Scan for the cell matching the given text and deliver its (X, Y) coordinate at center. 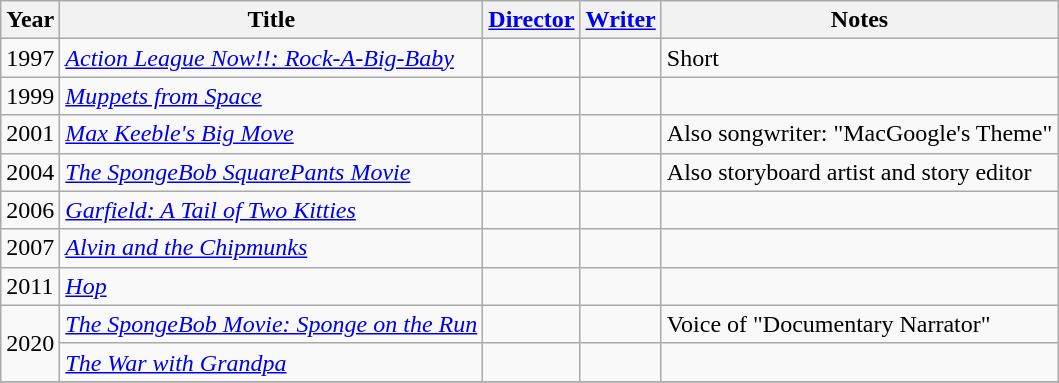
The SpongeBob SquarePants Movie (272, 172)
Hop (272, 286)
Writer (620, 20)
Garfield: A Tail of Two Kitties (272, 210)
Also storyboard artist and story editor (859, 172)
Short (859, 58)
1999 (30, 96)
2020 (30, 343)
Year (30, 20)
2001 (30, 134)
Max Keeble's Big Move (272, 134)
Director (532, 20)
Also songwriter: "MacGoogle's Theme" (859, 134)
The SpongeBob Movie: Sponge on the Run (272, 324)
The War with Grandpa (272, 362)
2006 (30, 210)
Action League Now!!: Rock-A-Big-Baby (272, 58)
Voice of "Documentary Narrator" (859, 324)
Muppets from Space (272, 96)
Title (272, 20)
Alvin and the Chipmunks (272, 248)
2011 (30, 286)
1997 (30, 58)
2004 (30, 172)
2007 (30, 248)
Notes (859, 20)
